Capture the cell that displays the provided text and extract its (x, y) central coordinate. 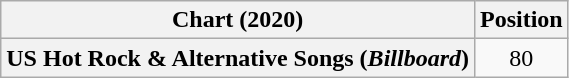
US Hot Rock & Alternative Songs (Billboard) (238, 58)
Chart (2020) (238, 20)
80 (521, 58)
Position (521, 20)
